Scan for the cell matching the given text and deliver its [X, Y] coordinate at center. 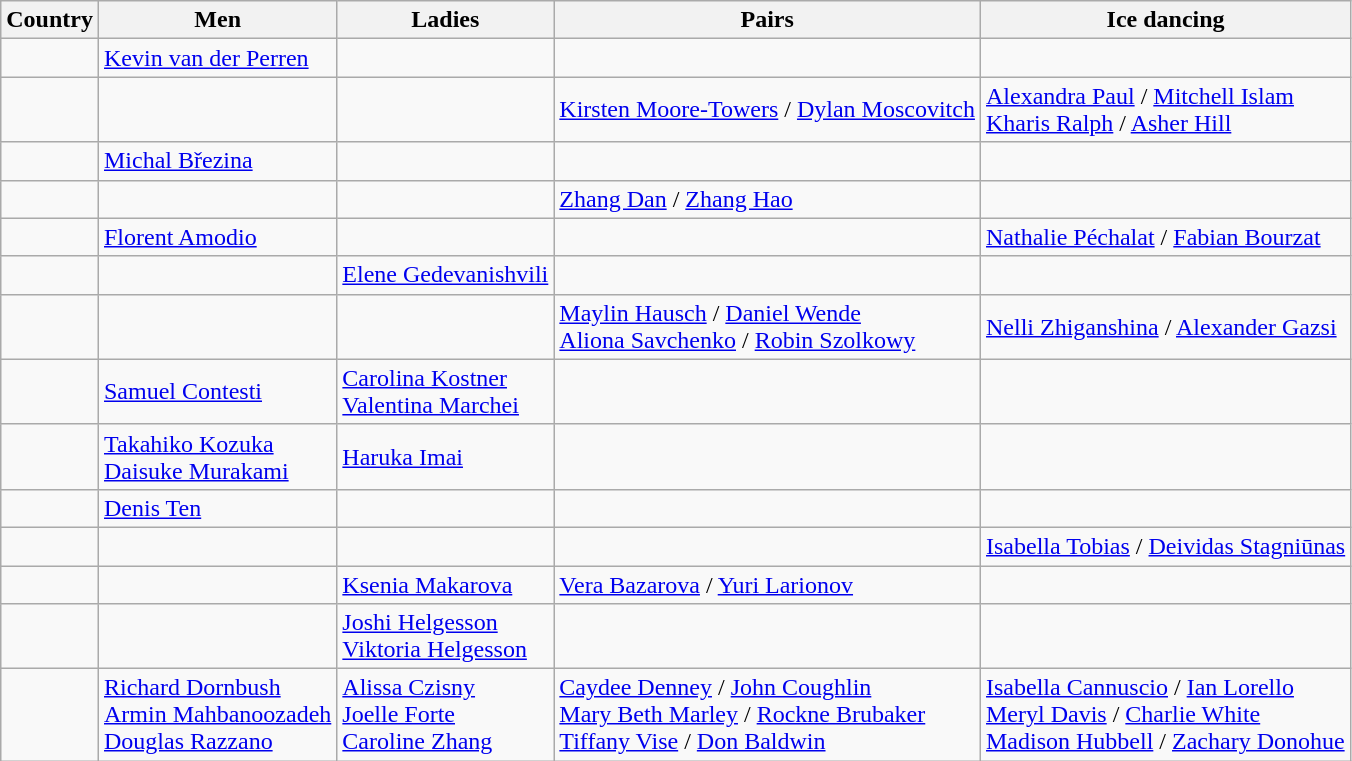
Nelli Zhiganshina / Alexander Gazsi [1165, 326]
Country [50, 20]
Ksenia Makarova [446, 585]
Isabella Tobias / Deividas Stagniūnas [1165, 546]
Elene Gedevanishvili [446, 275]
Richard Dornbush Armin Mahbanoozadeh Douglas Razzano [217, 715]
Pairs [768, 20]
Carolina Kostner Valentina Marchei [446, 392]
Florent Amodio [217, 237]
Vera Bazarova / Yuri Larionov [768, 585]
Isabella Cannuscio / Ian Lorello Meryl Davis / Charlie White Madison Hubbell / Zachary Donohue [1165, 715]
Kirsten Moore-Towers / Dylan Moscovitch [768, 110]
Joshi Helgesson Viktoria Helgesson [446, 636]
Haruka Imai [446, 456]
Michal Březina [217, 161]
Nathalie Péchalat / Fabian Bourzat [1165, 237]
Takahiko Kozuka Daisuke Murakami [217, 456]
Ladies [446, 20]
Kevin van der Perren [217, 58]
Samuel Contesti [217, 392]
Denis Ten [217, 508]
Zhang Dan / Zhang Hao [768, 199]
Men [217, 20]
Alissa Czisny Joelle Forte Caroline Zhang [446, 715]
Ice dancing [1165, 20]
Caydee Denney / John Coughlin Mary Beth Marley / Rockne Brubaker Tiffany Vise / Don Baldwin [768, 715]
Alexandra Paul / Mitchell Islam Kharis Ralph / Asher Hill [1165, 110]
Maylin Hausch / Daniel Wende Aliona Savchenko / Robin Szolkowy [768, 326]
